Scan for the cell matching the given text and deliver its [x, y] coordinate at center. 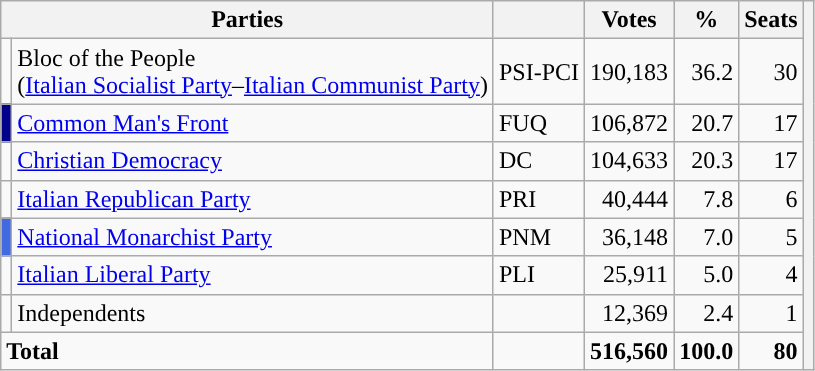
DC [538, 161]
6 [771, 199]
2.4 [706, 313]
7.0 [706, 237]
36,148 [630, 237]
1 [771, 313]
FUQ [538, 123]
7.8 [706, 199]
516,560 [630, 351]
PRI [538, 199]
30 [771, 72]
PNM [538, 237]
Votes [630, 20]
Bloc of the People (Italian Socialist Party–Italian Communist Party) [253, 72]
104,633 [630, 161]
% [706, 20]
5.0 [706, 275]
20.3 [706, 161]
190,183 [630, 72]
4 [771, 275]
100.0 [706, 351]
36.2 [706, 72]
Total [248, 351]
Italian Liberal Party [253, 275]
80 [771, 351]
106,872 [630, 123]
Italian Republican Party [253, 199]
Parties [248, 20]
Seats [771, 20]
Common Man's Front [253, 123]
12,369 [630, 313]
Christian Democracy [253, 161]
25,911 [630, 275]
PSI-PCI [538, 72]
5 [771, 237]
National Monarchist Party [253, 237]
40,444 [630, 199]
Independents [253, 313]
20.7 [706, 123]
PLI [538, 275]
